Find where the given text appears and provide that cell's center as [X, Y] coordinate. 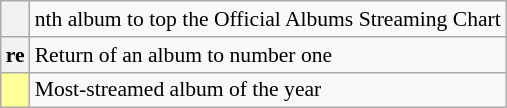
Most-streamed album of the year [268, 90]
Return of an album to number one [268, 55]
nth album to top the Official Albums Streaming Chart [268, 19]
re [16, 55]
